Locate the cell with the specified text and output its [X, Y] center coordinate. 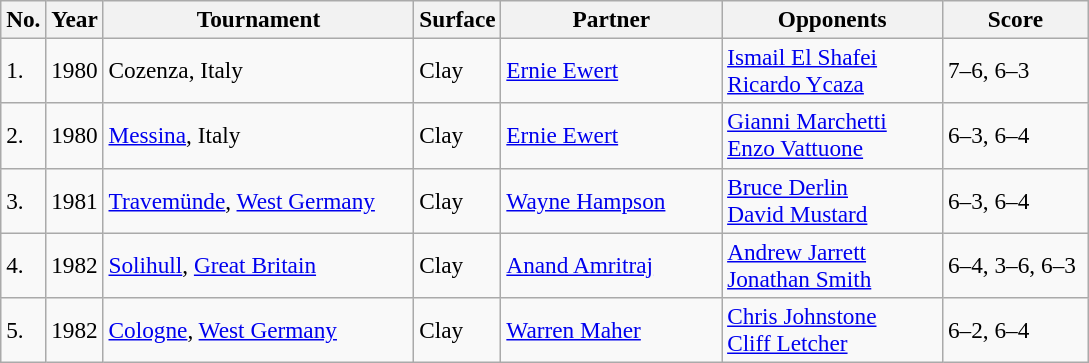
Cologne, West Germany [258, 330]
Solihull, Great Britain [258, 264]
Anand Amritraj [612, 264]
4. [24, 264]
6–4, 3–6, 6–3 [1016, 264]
Ismail El Shafei Ricardo Ycaza [832, 70]
Chris Johnstone Cliff Letcher [832, 330]
Wayne Hampson [612, 200]
Gianni Marchetti Enzo Vattuone [832, 136]
5. [24, 330]
Warren Maher [612, 330]
1. [24, 70]
7–6, 6–3 [1016, 70]
6–2, 6–4 [1016, 330]
1981 [74, 200]
Messina, Italy [258, 136]
Andrew Jarrett Jonathan Smith [832, 264]
Travemünde, West Germany [258, 200]
Partner [612, 19]
Year [74, 19]
Tournament [258, 19]
Bruce Derlin David Mustard [832, 200]
No. [24, 19]
Cozenza, Italy [258, 70]
Opponents [832, 19]
2. [24, 136]
3. [24, 200]
Surface [458, 19]
Score [1016, 19]
